Search for the cell housing the specified text and yield its (x, y) center coordinate. 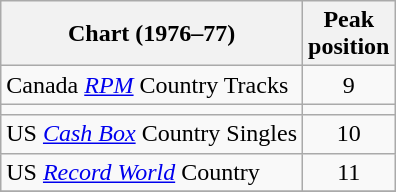
US Record World Country (152, 172)
11 (349, 172)
Chart (1976–77) (152, 34)
Peakposition (349, 34)
9 (349, 85)
Canada RPM Country Tracks (152, 85)
US Cash Box Country Singles (152, 134)
10 (349, 134)
